Determine the [x, y] coordinate at the center of the cell enclosing the given text.  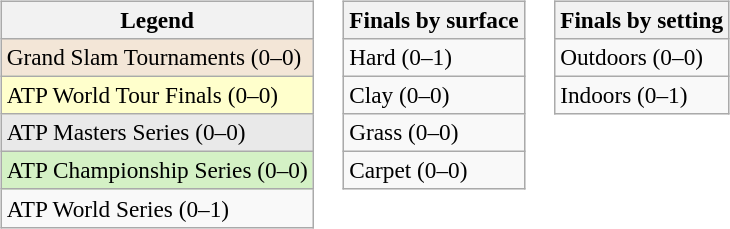
Outdoors (0–0) [642, 57]
Finals by setting [642, 20]
ATP World Series (0–1) [157, 208]
ATP World Tour Finals (0–0) [157, 95]
Legend [157, 20]
ATP Championship Series (0–0) [157, 171]
Carpet (0–0) [434, 171]
Clay (0–0) [434, 95]
Hard (0–1) [434, 57]
Grass (0–0) [434, 133]
ATP Masters Series (0–0) [157, 133]
Finals by surface [434, 20]
Indoors (0–1) [642, 95]
Grand Slam Tournaments (0–0) [157, 57]
